Output the (x, y) coordinate of the center of the cell containing the given text.  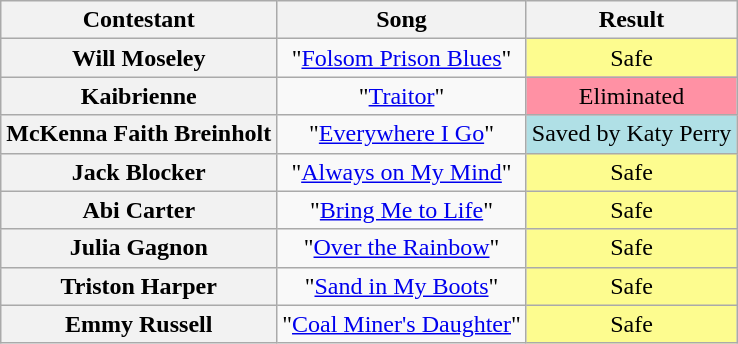
Song (402, 20)
"Coal Miner's Daughter" (402, 324)
McKenna Faith Breinholt (139, 134)
Abi Carter (139, 210)
Julia Gagnon (139, 248)
Will Moseley (139, 58)
Saved by Katy Perry (631, 134)
Emmy Russell (139, 324)
"Traitor" (402, 96)
Result (631, 20)
"Folsom Prison Blues" (402, 58)
"Over the Rainbow" (402, 248)
Eliminated (631, 96)
Jack Blocker (139, 172)
"Sand in My Boots" (402, 286)
Kaibrienne (139, 96)
"Always on My Mind" (402, 172)
"Everywhere I Go" (402, 134)
Triston Harper (139, 286)
Contestant (139, 20)
"Bring Me to Life" (402, 210)
